For the text-containing cell, return its midpoint in (x, y) coordinate format. 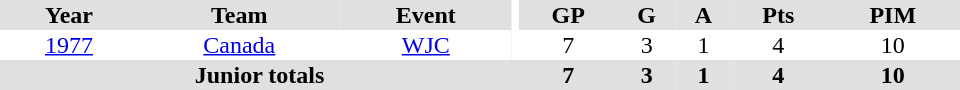
Team (240, 15)
WJC (426, 45)
Pts (778, 15)
Year (69, 15)
Event (426, 15)
A (704, 15)
Junior totals (260, 75)
Canada (240, 45)
PIM (893, 15)
G (646, 15)
GP (568, 15)
1977 (69, 45)
